Return (x, y) of the center of cell containing provided text 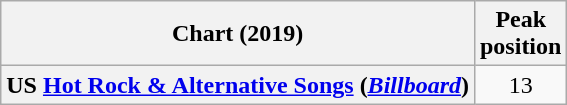
13 (520, 85)
Peakposition (520, 34)
Chart (2019) (238, 34)
US Hot Rock & Alternative Songs (Billboard) (238, 85)
